From the cell containing the given text, extract its center point as [x, y] coordinate. 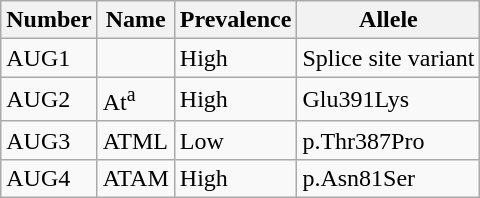
p.Thr387Pro [388, 140]
ATML [136, 140]
p.Asn81Ser [388, 178]
Ata [136, 100]
Number [49, 20]
Name [136, 20]
Allele [388, 20]
AUG3 [49, 140]
Prevalence [236, 20]
Glu391Lys [388, 100]
ATAM [136, 178]
AUG1 [49, 58]
Splice site variant [388, 58]
Low [236, 140]
AUG4 [49, 178]
AUG2 [49, 100]
